Scan for the cell matching the given text and deliver its [X, Y] coordinate at center. 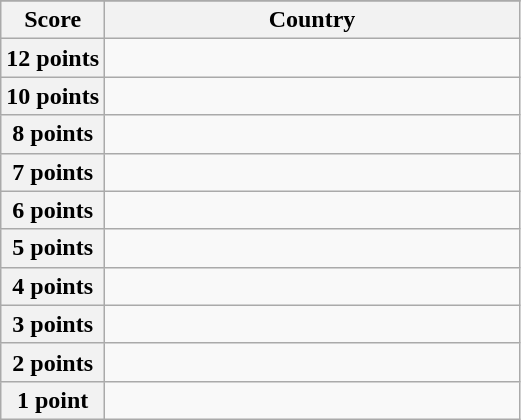
5 points [53, 248]
1 point [53, 400]
3 points [53, 324]
8 points [53, 134]
6 points [53, 210]
12 points [53, 58]
4 points [53, 286]
10 points [53, 96]
2 points [53, 362]
Score [53, 20]
Country [312, 20]
7 points [53, 172]
